Return (x, y) of the center of cell containing provided text 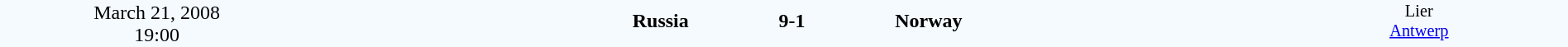
9-1 (791, 21)
March 21, 200819:00 (157, 23)
Norway (1082, 21)
Russia (501, 21)
LierAntwerp (1419, 23)
